From the cell containing the given text, extract its center point as (x, y) coordinate. 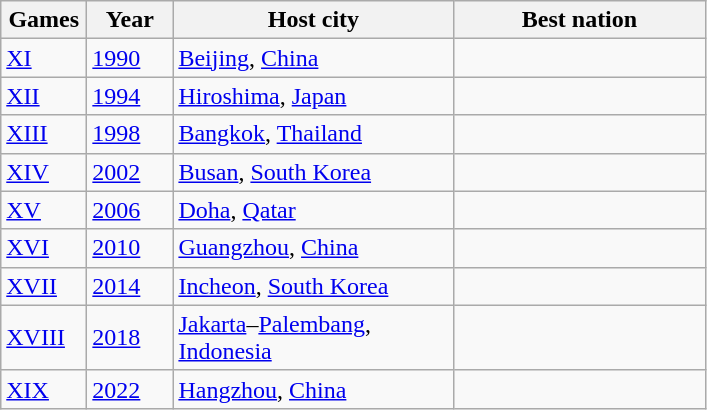
XI (44, 58)
XVIII (44, 338)
2022 (130, 389)
2010 (130, 248)
2018 (130, 338)
XIV (44, 172)
XVI (44, 248)
1990 (130, 58)
1994 (130, 96)
Beijing, China (314, 58)
Hangzhou, China (314, 389)
Incheon, South Korea (314, 286)
Best nation (580, 20)
Jakarta–Palembang, Indonesia (314, 338)
XII (44, 96)
XIII (44, 134)
Doha, Qatar (314, 210)
Hiroshima, Japan (314, 96)
Busan, South Korea (314, 172)
XVII (44, 286)
Year (130, 20)
Host city (314, 20)
Guangzhou, China (314, 248)
2002 (130, 172)
2014 (130, 286)
1998 (130, 134)
Games (44, 20)
2006 (130, 210)
Bangkok, Thailand (314, 134)
XIX (44, 389)
XV (44, 210)
